Scan for the cell matching the given text and deliver its (x, y) coordinate at center. 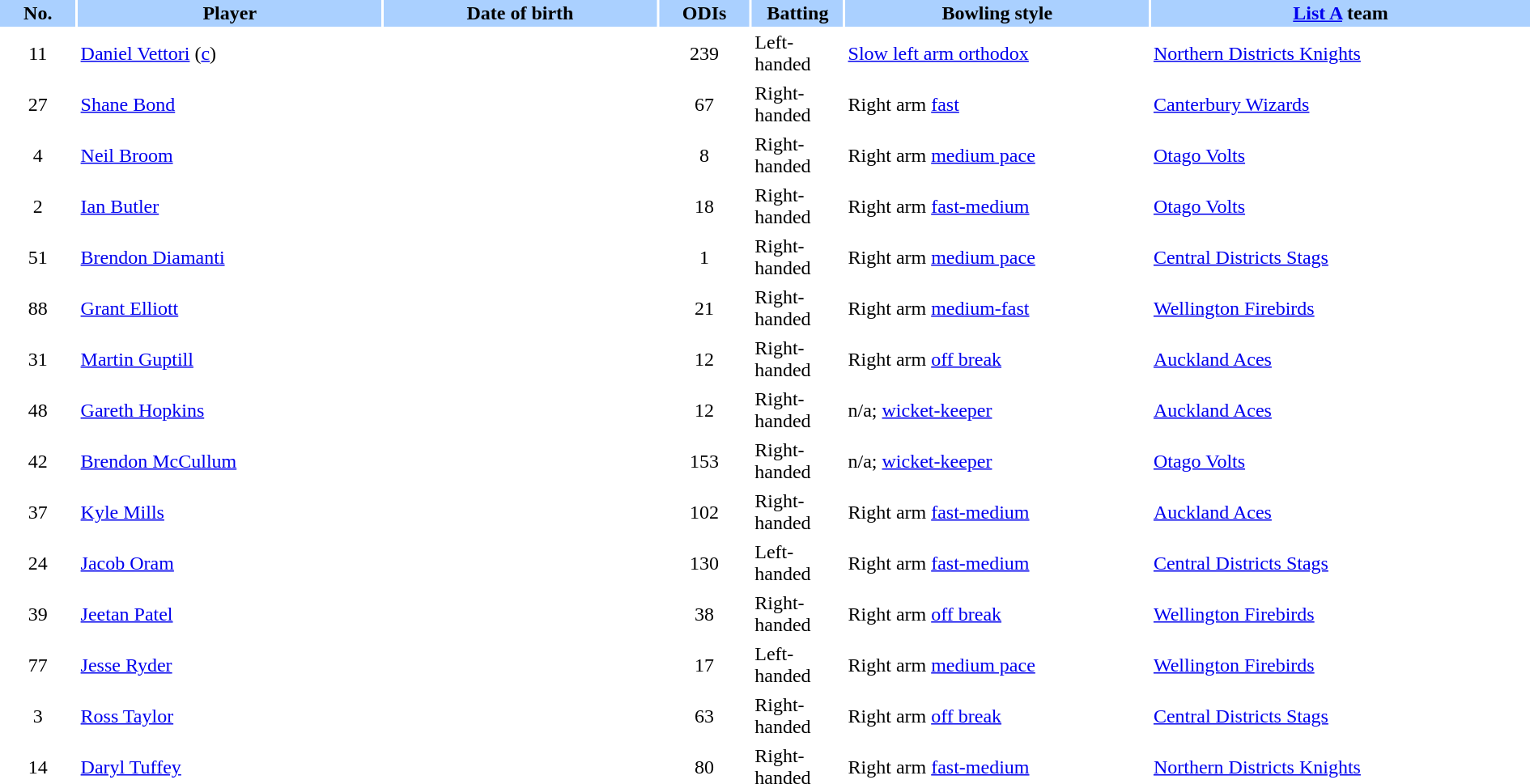
17 (704, 665)
Jacob Oram (230, 563)
Ross Taylor (230, 716)
67 (704, 104)
37 (38, 512)
4 (38, 155)
42 (38, 461)
No. (38, 13)
77 (38, 665)
18 (704, 206)
24 (38, 563)
Northern Districts Knights (1341, 53)
3 (38, 716)
Ian Butler (230, 206)
Brendon Diamanti (230, 257)
Bowling style (997, 13)
List A team (1341, 13)
Right arm fast (997, 104)
153 (704, 461)
1 (704, 257)
Player (230, 13)
Shane Bond (230, 104)
Jeetan Patel (230, 614)
63 (704, 716)
27 (38, 104)
11 (38, 53)
2 (38, 206)
Date of birth (520, 13)
130 (704, 563)
Daniel Vettori (c) (230, 53)
Kyle Mills (230, 512)
Canterbury Wizards (1341, 104)
Martin Guptill (230, 359)
38 (704, 614)
102 (704, 512)
88 (38, 308)
51 (38, 257)
8 (704, 155)
Jesse Ryder (230, 665)
Batting (797, 13)
Neil Broom (230, 155)
31 (38, 359)
Right arm medium-fast (997, 308)
Slow left arm orthodox (997, 53)
39 (38, 614)
48 (38, 410)
Brendon McCullum (230, 461)
239 (704, 53)
ODIs (704, 13)
21 (704, 308)
Grant Elliott (230, 308)
Gareth Hopkins (230, 410)
